Determine the [X, Y] coordinate at the center of the cell enclosing the given text.  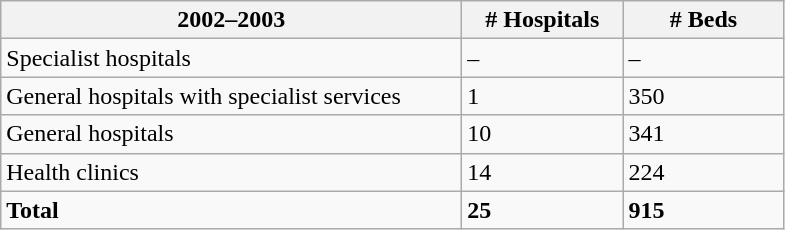
# Beds [704, 20]
915 [704, 210]
341 [704, 134]
10 [542, 134]
25 [542, 210]
224 [704, 172]
Specialist hospitals [232, 58]
350 [704, 96]
# Hospitals [542, 20]
2002–2003 [232, 20]
1 [542, 96]
Health clinics [232, 172]
General hospitals with specialist services [232, 96]
General hospitals [232, 134]
14 [542, 172]
Total [232, 210]
